Capture the cell that displays the provided text and extract its [X, Y] central coordinate. 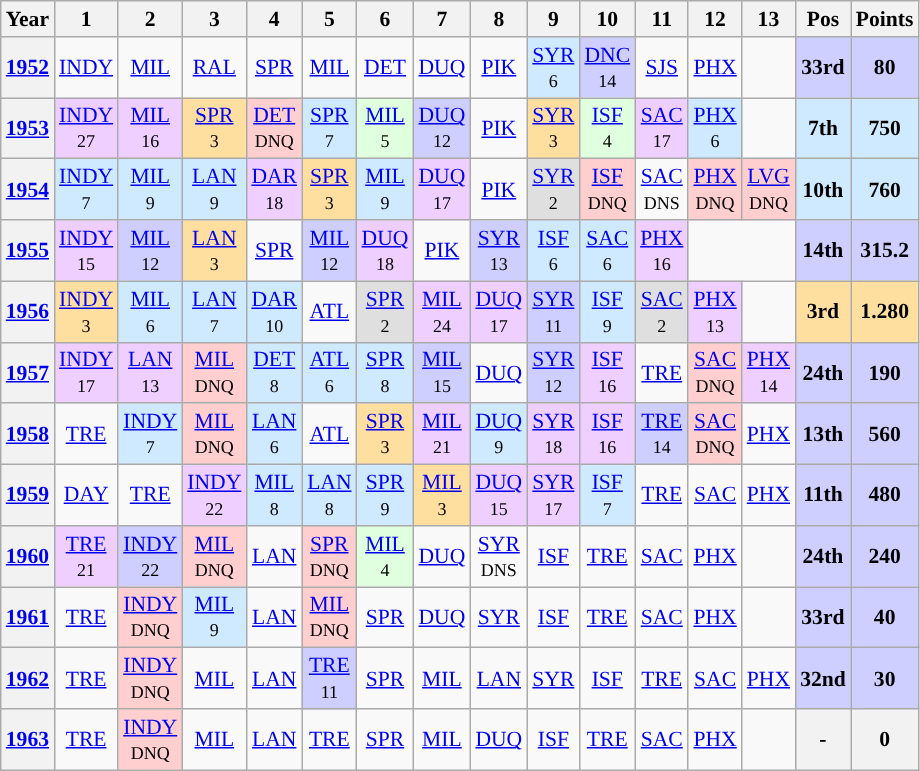
TRE14 [662, 434]
11 [662, 19]
11th [823, 496]
DAY [86, 496]
INDY [86, 68]
1952 [28, 68]
SYR13 [498, 250]
ISF6 [553, 250]
DUQ12 [442, 128]
MIL5 [386, 128]
MIL15 [442, 372]
80 [885, 68]
1.280 [885, 312]
DET [386, 68]
PHX14 [768, 372]
SYR6 [553, 68]
PHX16 [662, 250]
30 [885, 678]
40 [885, 618]
MIL4 [386, 556]
13 [768, 19]
LAN3 [214, 250]
1961 [28, 618]
SYR3 [553, 128]
ISF4 [607, 128]
240 [885, 556]
DAR18 [274, 190]
DAR10 [274, 312]
INDY27 [86, 128]
1956 [28, 312]
8 [498, 19]
Points [885, 19]
1953 [28, 128]
Pos [823, 19]
TRE21 [86, 556]
LAN8 [329, 496]
SAC17 [662, 128]
0 [885, 740]
- [823, 740]
Year [28, 19]
3rd [823, 312]
PHX13 [714, 312]
190 [885, 372]
14th [823, 250]
DUQ9 [498, 434]
6 [386, 19]
1959 [28, 496]
SPRDNQ [329, 556]
LAN13 [150, 372]
INDY17 [86, 372]
MIL21 [442, 434]
SPR2 [386, 312]
3 [214, 19]
LAN9 [214, 190]
560 [885, 434]
SJS [662, 68]
DNC14 [607, 68]
315.2 [885, 250]
SYRDNS [498, 556]
SYR2 [553, 190]
PHXDNQ [714, 190]
MIL16 [150, 128]
5 [329, 19]
LAN7 [214, 312]
10th [823, 190]
1963 [28, 740]
DUQ18 [386, 250]
1960 [28, 556]
1954 [28, 190]
PHX6 [714, 128]
MIL3 [442, 496]
1958 [28, 434]
ISFDNQ [607, 190]
DET8 [274, 372]
SPR7 [329, 128]
SAC6 [607, 250]
12 [714, 19]
TRE11 [329, 678]
ISF9 [607, 312]
INDY15 [86, 250]
MIL24 [442, 312]
1955 [28, 250]
SYR17 [553, 496]
760 [885, 190]
10 [607, 19]
9 [553, 19]
1 [86, 19]
LAN6 [274, 434]
SYR12 [553, 372]
SAC2 [662, 312]
ATL6 [329, 372]
SYR18 [553, 434]
INDY3 [86, 312]
13th [823, 434]
2 [150, 19]
DETDNQ [274, 128]
SYR11 [553, 312]
1957 [28, 372]
MIL6 [150, 312]
750 [885, 128]
7 [442, 19]
7th [823, 128]
SPR9 [386, 496]
RAL [214, 68]
4 [274, 19]
MIL8 [274, 496]
480 [885, 496]
ISF7 [607, 496]
32nd [823, 678]
SACDNS [662, 190]
1962 [28, 678]
LVGDNQ [768, 190]
DUQ15 [498, 496]
SPR8 [386, 372]
